Locate the cell with the specified text and output its (x, y) center coordinate. 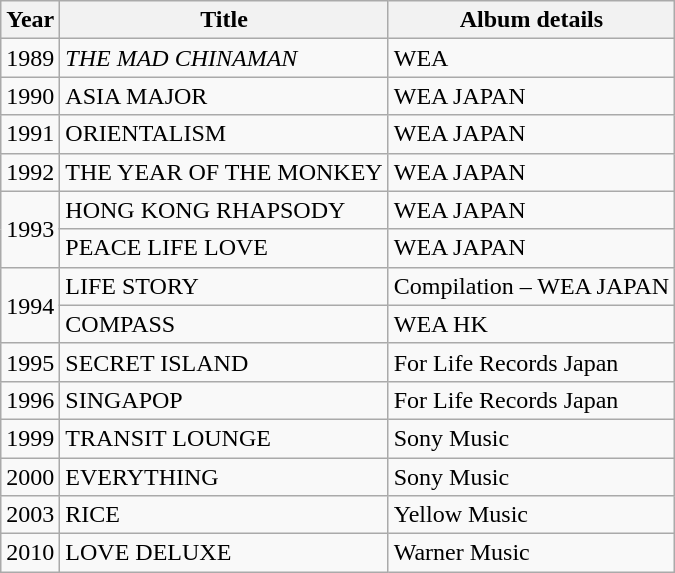
COMPASS (224, 324)
Compilation – WEA JAPAN (531, 286)
Warner Music (531, 553)
2000 (30, 477)
EVERYTHING (224, 477)
1991 (30, 134)
THE MAD CHINAMAN (224, 58)
1993 (30, 229)
1995 (30, 362)
HONG KONG RHAPSODY (224, 210)
2010 (30, 553)
WEA HK (531, 324)
PEACE LIFE LOVE (224, 248)
2003 (30, 515)
1989 (30, 58)
1994 (30, 305)
LOVE DELUXE (224, 553)
1999 (30, 438)
SINGAPOP (224, 400)
1996 (30, 400)
1990 (30, 96)
TRANSIT LOUNGE (224, 438)
ORIENTALISM (224, 134)
1992 (30, 172)
WEA (531, 58)
Title (224, 20)
Year (30, 20)
RICE (224, 515)
LIFE STORY (224, 286)
ASIA MAJOR (224, 96)
SECRET ISLAND (224, 362)
THE YEAR OF THE MONKEY (224, 172)
Album details (531, 20)
Yellow Music (531, 515)
